Return (x, y) of the center of cell containing provided text 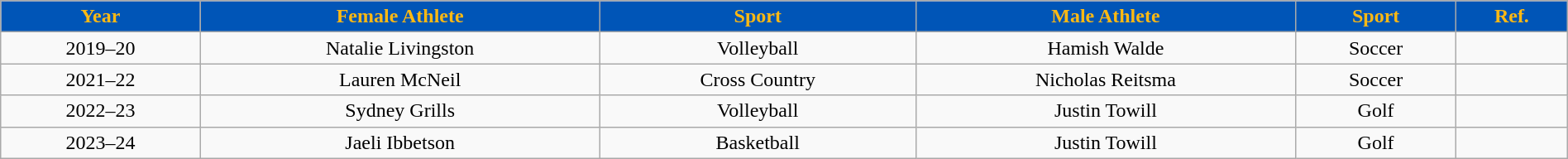
Natalie Livingston (400, 48)
Basketball (758, 142)
2021–22 (101, 79)
Jaeli Ibbetson (400, 142)
2023–24 (101, 142)
Ref. (1512, 17)
Hamish Walde (1106, 48)
Sydney Grills (400, 111)
Lauren McNeil (400, 79)
Nicholas Reitsma (1106, 79)
Year (101, 17)
2022–23 (101, 111)
2019–20 (101, 48)
Female Athlete (400, 17)
Cross Country (758, 79)
Male Athlete (1106, 17)
